Provide the [X, Y] coordinate of the cell's center where the given text is located.  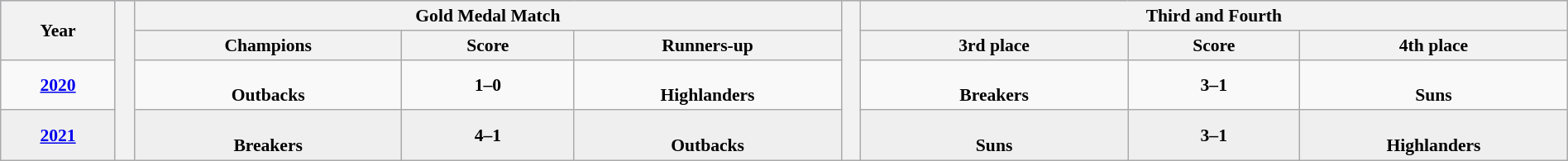
4th place [1434, 45]
2021 [58, 135]
Year [58, 30]
2020 [58, 84]
Runners-up [708, 45]
Third and Fourth [1214, 16]
4–1 [488, 135]
Champions [268, 45]
3rd place [994, 45]
1–0 [488, 84]
Gold Medal Match [488, 16]
